Detect which cell encompasses the target text, then output its (X, Y) center coordinate. 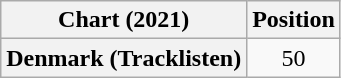
Denmark (Tracklisten) (124, 58)
50 (294, 58)
Chart (2021) (124, 20)
Position (294, 20)
